From the cell containing the given text, extract its center point as (x, y) coordinate. 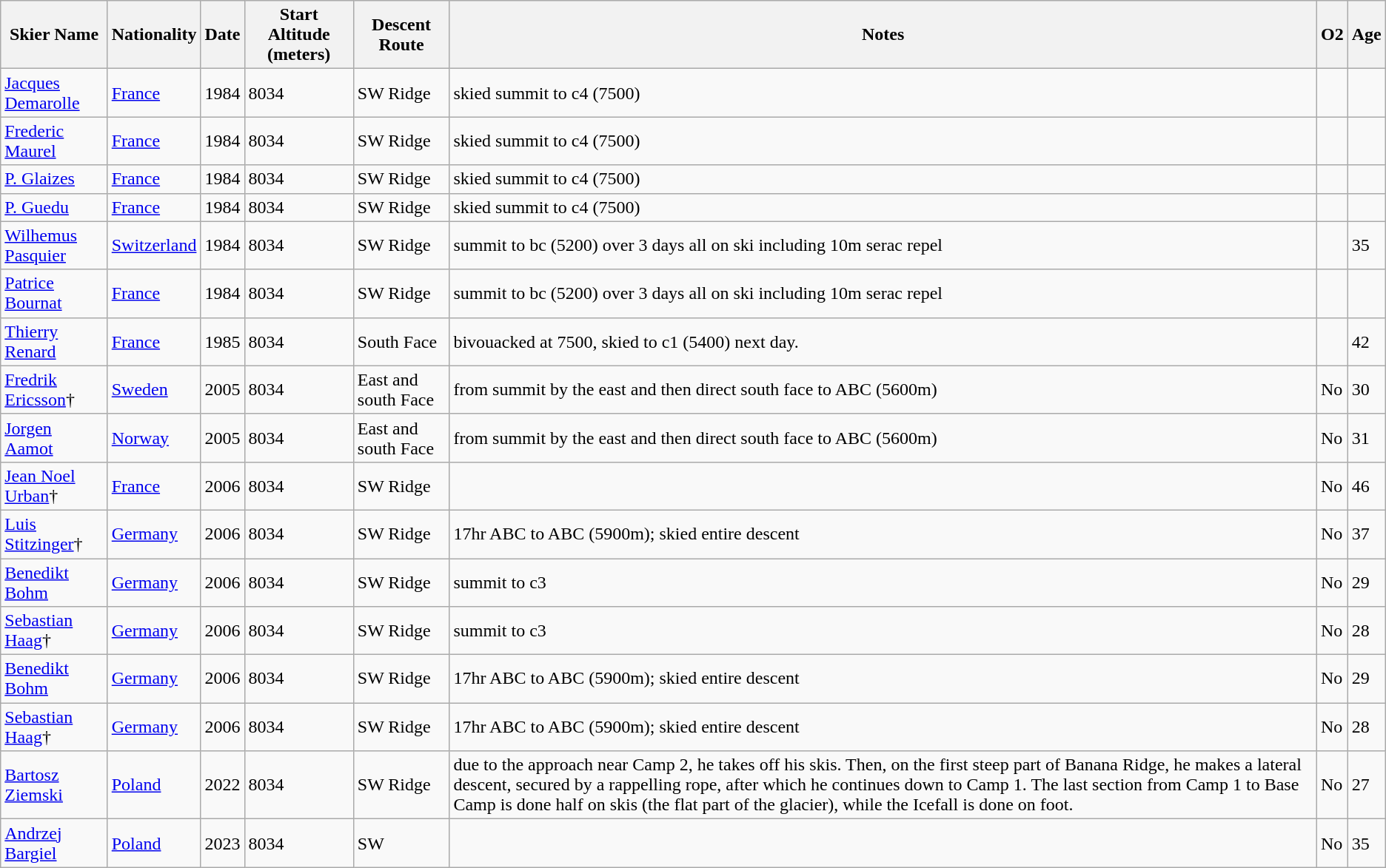
P. Glaizes (54, 179)
Norway (154, 438)
46 (1367, 485)
Jean Noel Urban† (54, 485)
37 (1367, 534)
Nationality (154, 35)
Thierry Renard (54, 342)
Andrzej Bargiel (54, 844)
Wilhemus Pasquier (54, 246)
P. Guedu (54, 207)
27 (1367, 785)
Bartosz Ziemski (54, 785)
O2 (1332, 35)
30 (1367, 389)
SW (401, 844)
Notes (883, 35)
Switzerland (154, 246)
Luis Stitzinger† (54, 534)
Sweden (154, 389)
bivouacked at 7500, skied to c1 (5400) next day. (883, 342)
2022 (222, 785)
Descent Route (401, 35)
Frederic Maurel (54, 141)
2023 (222, 844)
South Face (401, 342)
Skier Name (54, 35)
Date (222, 35)
Fredrik Ericsson† (54, 389)
1985 (222, 342)
Jacques Demarolle (54, 93)
Age (1367, 35)
Start Altitude (meters) (299, 35)
31 (1367, 438)
42 (1367, 342)
Jorgen Aamot (54, 438)
Patrice Bournat (54, 293)
